Provide the (X, Y) coordinate of the cell's center where the given text is located.  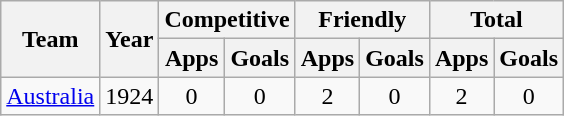
Total (496, 20)
1924 (130, 96)
Friendly (362, 20)
Team (50, 39)
Competitive (227, 20)
Australia (50, 96)
Year (130, 39)
